Scan for the cell matching the given text and deliver its (x, y) coordinate at center. 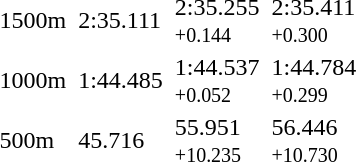
1:44.537+0.052 (217, 80)
1:44.485 (121, 80)
